Provide the [X, Y] coordinate of the cell's center where the given text is located.  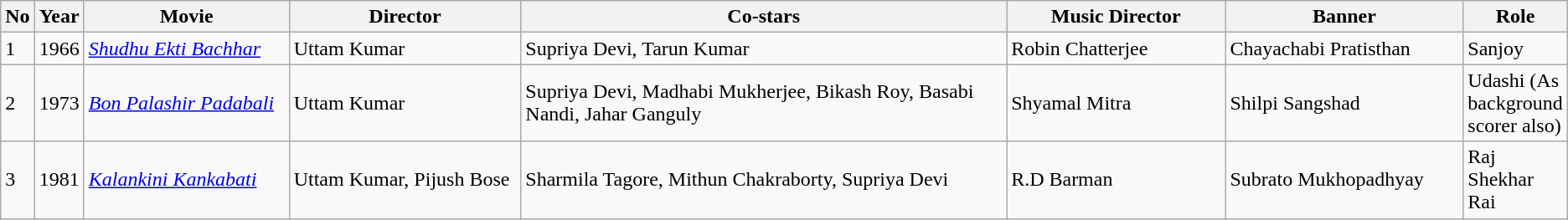
Uttam Kumar, Pijush Bose [405, 180]
Supriya Devi, Tarun Kumar [764, 49]
Udashi (As background scorer also) [1515, 103]
Music Director [1116, 17]
Shyamal Mitra [1116, 103]
Subrato Mukhopadhyay [1344, 180]
3 [18, 180]
No [18, 17]
Robin Chatterjee [1116, 49]
1 [18, 49]
2 [18, 103]
Shilpi Sangshad [1344, 103]
1973 [59, 103]
Co-stars [764, 17]
Sharmila Tagore, Mithun Chakraborty, Supriya Devi [764, 180]
Chayachabi Pratisthan [1344, 49]
Director [405, 17]
Sanjoy [1515, 49]
R.D Barman [1116, 180]
1981 [59, 180]
1966 [59, 49]
Banner [1344, 17]
Shudhu Ekti Bachhar [186, 49]
Year [59, 17]
Movie [186, 17]
Supriya Devi, Madhabi Mukherjee, Bikash Roy, Basabi Nandi, Jahar Ganguly [764, 103]
Bon Palashir Padabali [186, 103]
Raj Shekhar Rai [1515, 180]
Role [1515, 17]
Kalankini Kankabati [186, 180]
